For the text-containing cell, return its midpoint in (x, y) coordinate format. 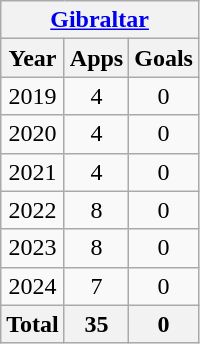
Year (33, 58)
Apps (96, 58)
7 (96, 286)
2022 (33, 210)
35 (96, 324)
2021 (33, 172)
2020 (33, 134)
Goals (164, 58)
2023 (33, 248)
Total (33, 324)
Gibraltar (100, 20)
2019 (33, 96)
2024 (33, 286)
